Return (x, y) of the center of cell containing provided text 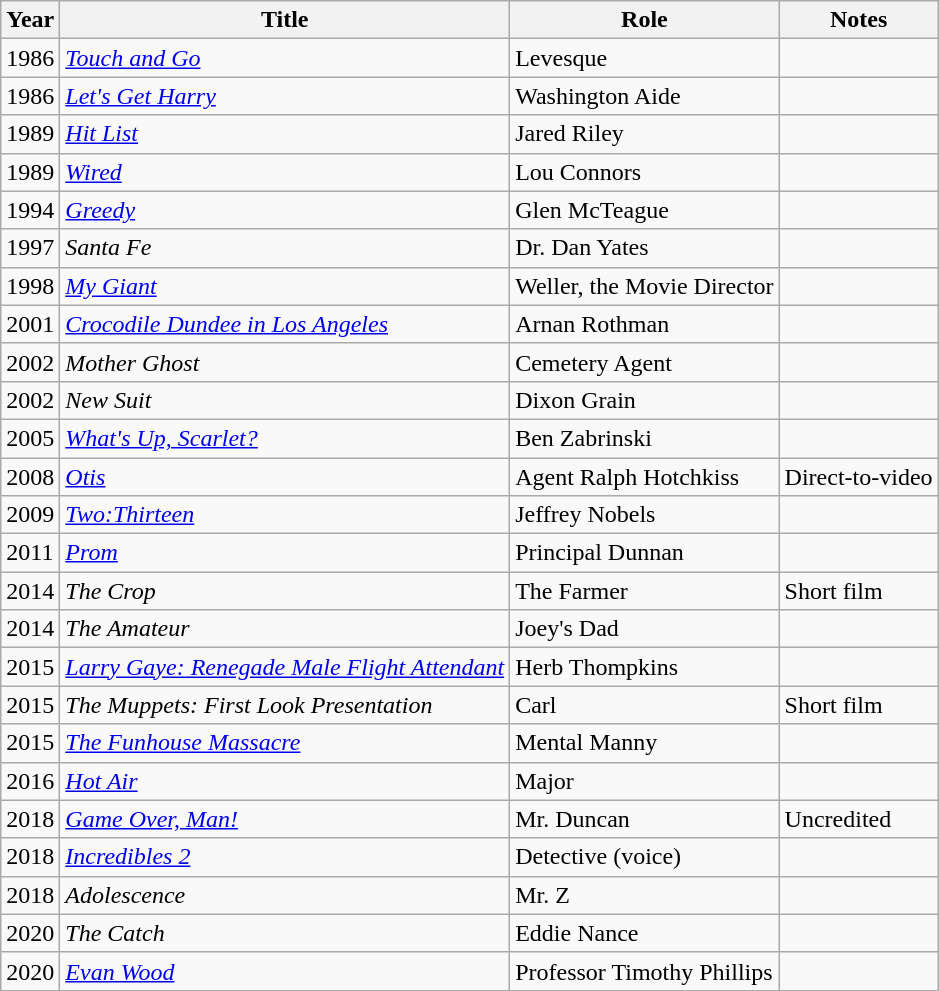
Glen McTeague (644, 210)
Agent Ralph Hotchkiss (644, 477)
2009 (30, 515)
Levesque (644, 58)
Evan Wood (285, 971)
Adolescence (285, 895)
Let's Get Harry (285, 96)
Game Over, Man! (285, 819)
The Amateur (285, 629)
Major (644, 781)
Jeffrey Nobels (644, 515)
What's Up, Scarlet? (285, 438)
1998 (30, 286)
Mother Ghost (285, 362)
Prom (285, 553)
Weller, the Movie Director (644, 286)
The Muppets: First Look Presentation (285, 705)
Principal Dunnan (644, 553)
Cemetery Agent (644, 362)
Notes (858, 20)
Washington Aide (644, 96)
Crocodile Dundee in Los Angeles (285, 324)
Otis (285, 477)
Two:Thirteen (285, 515)
2001 (30, 324)
Direct-to-video (858, 477)
Hot Air (285, 781)
Joey's Dad (644, 629)
Carl (644, 705)
1994 (30, 210)
Larry Gaye: Renegade Male Flight Attendant (285, 667)
Jared Riley (644, 134)
Eddie Nance (644, 933)
My Giant (285, 286)
Mr. Duncan (644, 819)
Mental Manny (644, 743)
The Crop (285, 591)
Uncredited (858, 819)
Dixon Grain (644, 400)
The Farmer (644, 591)
Dr. Dan Yates (644, 248)
Lou Connors (644, 172)
2016 (30, 781)
Incredibles 2 (285, 857)
Wired (285, 172)
Professor Timothy Phillips (644, 971)
Arnan Rothman (644, 324)
Touch and Go (285, 58)
1997 (30, 248)
Role (644, 20)
Santa Fe (285, 248)
New Suit (285, 400)
2011 (30, 553)
2005 (30, 438)
Greedy (285, 210)
Title (285, 20)
Detective (voice) (644, 857)
The Funhouse Massacre (285, 743)
Ben Zabrinski (644, 438)
Mr. Z (644, 895)
Herb Thompkins (644, 667)
2008 (30, 477)
Year (30, 20)
Hit List (285, 134)
The Catch (285, 933)
